Locate the cell with the specified text and output its (X, Y) center coordinate. 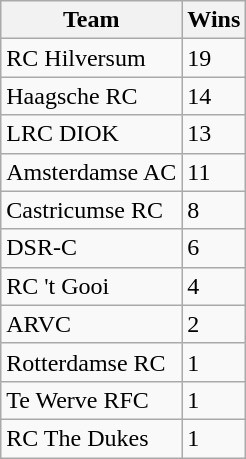
19 (214, 58)
Wins (214, 20)
Team (92, 20)
4 (214, 286)
11 (214, 172)
14 (214, 96)
RC The Dukes (92, 438)
8 (214, 210)
Rotterdamse RC (92, 362)
ARVC (92, 324)
6 (214, 248)
RC Hilversum (92, 58)
2 (214, 324)
Castricumse RC (92, 210)
Te Werve RFC (92, 400)
LRC DIOK (92, 134)
Amsterdamse AC (92, 172)
Haagsche RC (92, 96)
13 (214, 134)
RC 't Gooi (92, 286)
DSR-C (92, 248)
